Search for the cell housing the specified text and yield its (x, y) center coordinate. 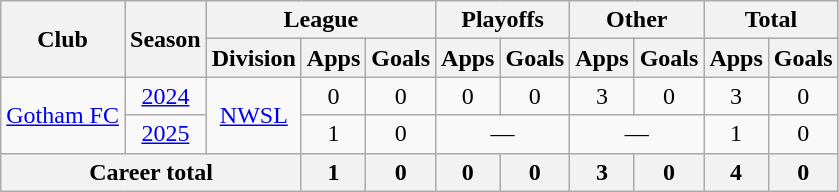
Total (771, 20)
2025 (165, 134)
Season (165, 39)
Division (254, 58)
Gotham FC (63, 115)
2024 (165, 96)
Playoffs (503, 20)
4 (736, 172)
Other (637, 20)
Club (63, 39)
NWSL (254, 115)
League (320, 20)
Career total (152, 172)
